Capture the cell that displays the provided text and extract its [X, Y] central coordinate. 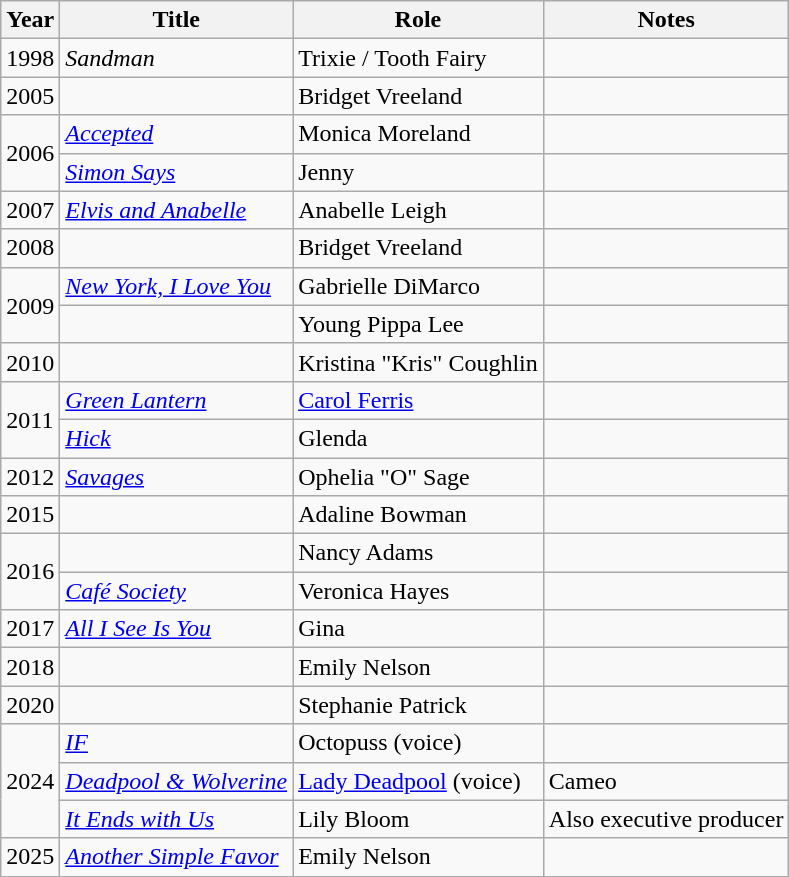
2025 [30, 857]
Gabrielle DiMarco [418, 286]
Ophelia "O" Sage [418, 477]
Jenny [418, 172]
Also executive producer [666, 819]
Café Society [176, 591]
It Ends with Us [176, 819]
2006 [30, 153]
Carol Ferris [418, 400]
Deadpool & Wolverine [176, 781]
Year [30, 20]
Savages [176, 477]
2017 [30, 629]
2015 [30, 515]
Nancy Adams [418, 553]
2018 [30, 667]
Notes [666, 20]
1998 [30, 58]
Glenda [418, 438]
Elvis and Anabelle [176, 210]
2007 [30, 210]
Adaline Bowman [418, 515]
2011 [30, 419]
Octopuss (voice) [418, 743]
Hick [176, 438]
Sandman [176, 58]
Role [418, 20]
2012 [30, 477]
New York, I Love You [176, 286]
Cameo [666, 781]
Stephanie Patrick [418, 705]
All I See Is You [176, 629]
Young Pippa Lee [418, 324]
2009 [30, 305]
2020 [30, 705]
2005 [30, 96]
Trixie / Tooth Fairy [418, 58]
Another Simple Favor [176, 857]
Veronica Hayes [418, 591]
Lily Bloom [418, 819]
Kristina "Kris" Coughlin [418, 362]
Gina [418, 629]
Simon Says [176, 172]
IF [176, 743]
Title [176, 20]
Accepted [176, 134]
Monica Moreland [418, 134]
2008 [30, 248]
2010 [30, 362]
Green Lantern [176, 400]
2016 [30, 572]
Anabelle Leigh [418, 210]
2024 [30, 781]
Lady Deadpool (voice) [418, 781]
